Extract the (x, y) coordinate from the center of the cell holding the provided text.  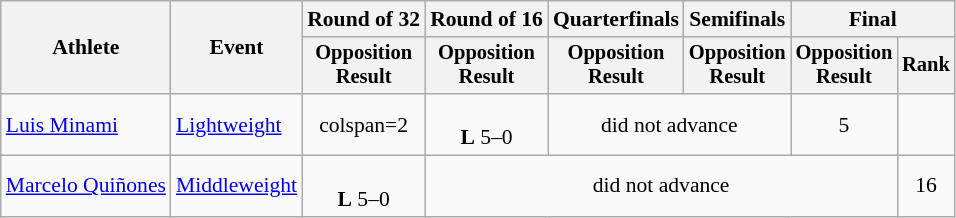
Rank (926, 66)
Event (236, 48)
Round of 16 (486, 19)
Semifinals (738, 19)
Final (873, 19)
5 (844, 124)
colspan=2 (364, 124)
Luis Minami (86, 124)
16 (926, 186)
Athlete (86, 48)
Lightweight (236, 124)
Marcelo Quiñones (86, 186)
Quarterfinals (616, 19)
Round of 32 (364, 19)
Middleweight (236, 186)
